Capture the cell that displays the provided text and extract its [X, Y] central coordinate. 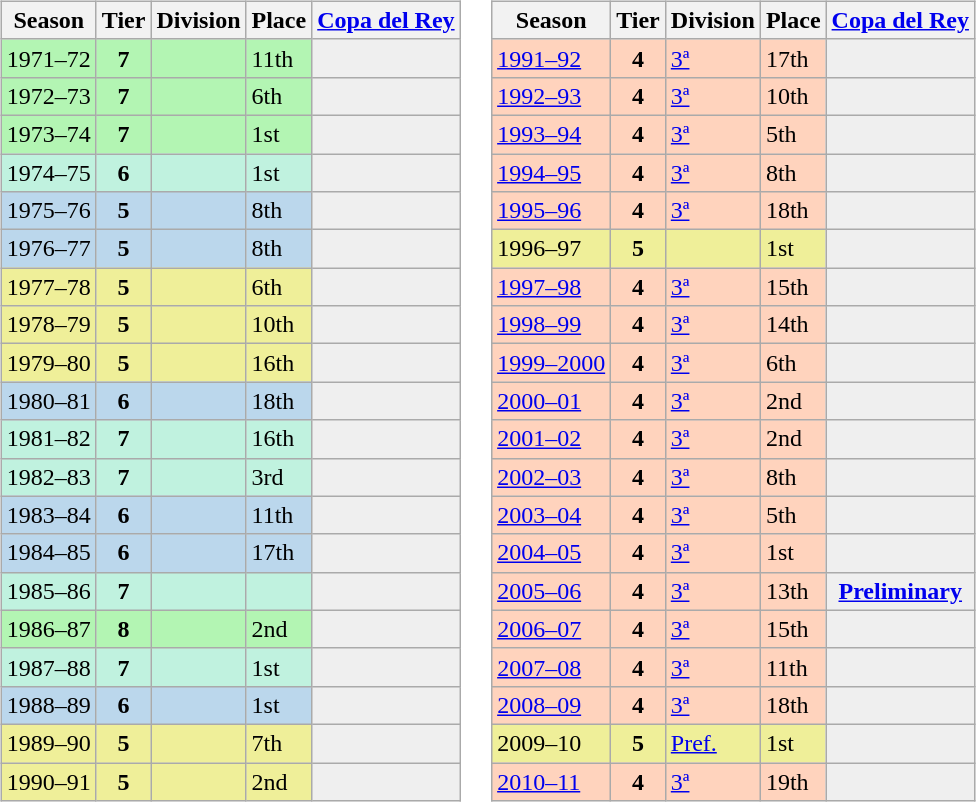
2001–02 [552, 439]
2010–11 [552, 781]
1993–94 [552, 134]
1995–96 [552, 211]
1972–73 [48, 96]
1981–82 [48, 439]
1975–76 [48, 211]
1997–98 [552, 287]
1990–91 [48, 781]
1994–95 [552, 173]
8 [124, 629]
2008–09 [552, 705]
1984–85 [48, 553]
13th [793, 591]
1986–87 [48, 629]
1992–93 [552, 96]
1996–97 [552, 249]
2006–07 [552, 629]
14th [793, 325]
2004–05 [552, 553]
19th [793, 781]
1991–92 [552, 58]
Pref. [712, 743]
3rd [279, 477]
1988–89 [48, 705]
1978–79 [48, 325]
2005–06 [552, 591]
Preliminary [900, 591]
2007–08 [552, 667]
2003–04 [552, 515]
2009–10 [552, 743]
1977–78 [48, 287]
1987–88 [48, 667]
1989–90 [48, 743]
7th [279, 743]
1971–72 [48, 58]
2002–03 [552, 477]
1985–86 [48, 591]
1980–81 [48, 401]
1976–77 [48, 249]
1982–83 [48, 477]
1973–74 [48, 134]
1983–84 [48, 515]
2000–01 [552, 401]
1999–2000 [552, 363]
1998–99 [552, 325]
1979–80 [48, 363]
1974–75 [48, 173]
